Provide the [X, Y] coordinate of the cell's center where the given text is located.  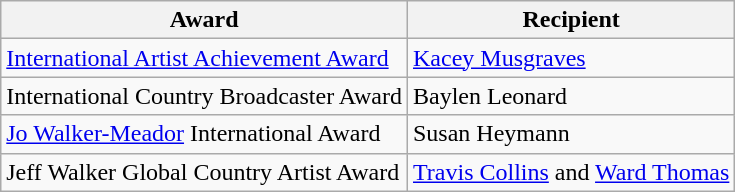
Travis Collins and Ward Thomas [570, 172]
Recipient [570, 20]
Baylen Leonard [570, 96]
International Country Broadcaster Award [204, 96]
Jo Walker-Meador International Award [204, 134]
Susan Heymann [570, 134]
Jeff Walker Global Country Artist Award [204, 172]
Award [204, 20]
Kacey Musgraves [570, 58]
International Artist Achievement Award [204, 58]
